Detect which cell encompasses the target text, then output its (X, Y) center coordinate. 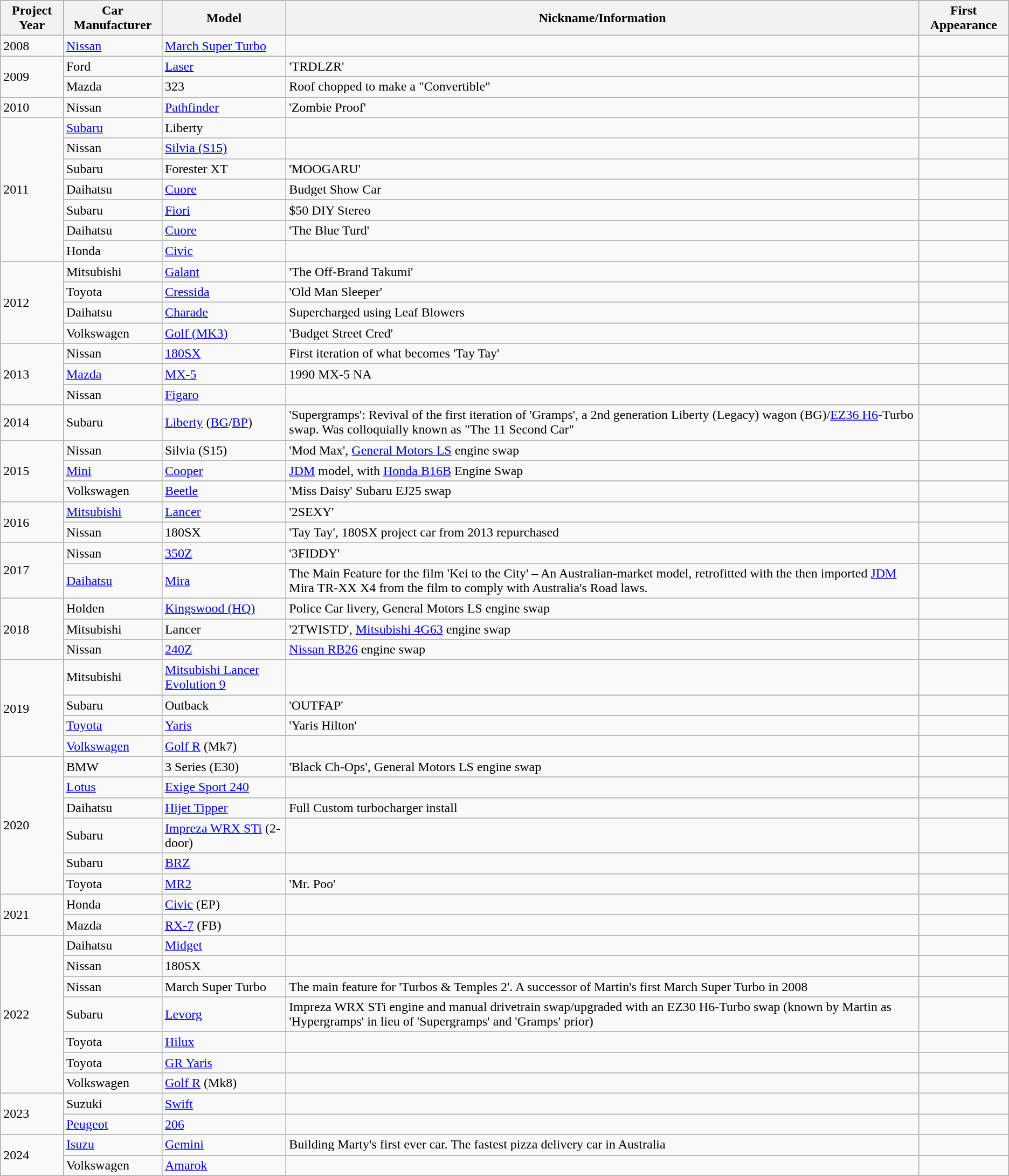
First iteration of what becomes 'Tay Tay' (603, 354)
'Mod Max', General Motors LS engine swap (603, 450)
2010 (32, 107)
2023 (32, 1114)
The main feature for 'Turbos & Temples 2'. A successor of Martin's first March Super Turbo in 2008 (603, 986)
Ford (112, 66)
350Z (224, 553)
'The Blue Turd' (603, 230)
Forester XT (224, 169)
Model (224, 18)
206 (224, 1124)
'2TWISTD', Mitsubishi 4G63 engine swap (603, 629)
'TRDLZR' (603, 66)
2015 (32, 471)
'Yaris Hilton' (603, 726)
'Budget Street Cred' (603, 333)
Holden (112, 608)
'Tay Tay', 180SX project car from 2013 repurchased (603, 532)
RX-7 (FB) (224, 925)
Cressida (224, 292)
Peugeot (112, 1124)
Pathfinder (224, 107)
'Miss Daisy' Subaru EJ25 swap (603, 491)
Charade (224, 313)
'MOOGARU' (603, 169)
'Black Ch-Ops', General Motors LS engine swap (603, 767)
Midget (224, 945)
Mira (224, 580)
Golf R (Mk7) (224, 746)
Supercharged using Leaf Blowers (603, 313)
2022 (32, 1014)
2013 (32, 374)
2018 (32, 629)
2021 (32, 914)
Impreza WRX STi (2-door) (224, 836)
Lotus (112, 787)
Liberty (BG/BP) (224, 423)
2024 (32, 1155)
MX-5 (224, 374)
Nissan RB26 engine swap (603, 650)
Building Marty's first ever car. The fastest pizza delivery car in Australia (603, 1145)
Galant (224, 271)
'2SEXY' (603, 512)
2008 (32, 46)
Isuzu (112, 1145)
'Zombie Proof' (603, 107)
BMW (112, 767)
Liberty (224, 128)
Laser (224, 66)
Car Manufacturer (112, 18)
Cooper (224, 471)
2016 (32, 522)
Nickname/Information (603, 18)
'Old Man Sleeper' (603, 292)
MR2 (224, 884)
Project Year (32, 18)
Hijet Tipper (224, 808)
Golf R (Mk8) (224, 1083)
Mitsubishi Lancer Evolution 9 (224, 677)
'The Off-Brand Takumi' (603, 271)
Hilux (224, 1042)
2020 (32, 825)
Full Custom turbocharger install (603, 808)
2019 (32, 709)
Golf (MK3) (224, 333)
Budget Show Car (603, 189)
2014 (32, 423)
Swift (224, 1104)
Police Car livery, General Motors LS engine swap (603, 608)
Exige Sport 240 (224, 787)
JDM model, with Honda B16B Engine Swap (603, 471)
3 Series (E30) (224, 767)
2017 (32, 570)
240Z (224, 650)
Civic (EP) (224, 904)
1990 MX-5 NA (603, 374)
'OUTFAP' (603, 705)
Amarok (224, 1165)
GR Yaris (224, 1063)
BRZ (224, 863)
$50 DIY Stereo (603, 210)
2009 (32, 77)
Levorg (224, 1015)
'Mr. Poo' (603, 884)
First Appearance (964, 18)
Kingswood (HQ) (224, 608)
Suzuki (112, 1104)
Civic (224, 251)
Roof chopped to make a "Convertible" (603, 87)
2011 (32, 189)
Yaris (224, 726)
Beetle (224, 491)
'3FIDDY' (603, 553)
323 (224, 87)
Fiori (224, 210)
2012 (32, 302)
Gemini (224, 1145)
Figaro (224, 395)
Outback (224, 705)
Mini (112, 471)
